Provide the [X, Y] coordinate of the cell's center where the given text is located.  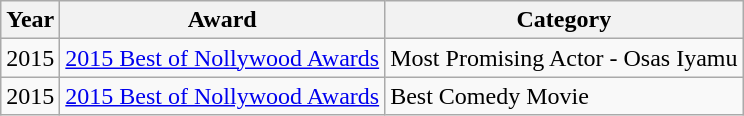
Most Promising Actor - Osas Iyamu [564, 58]
Year [30, 20]
Best Comedy Movie [564, 96]
Category [564, 20]
Award [222, 20]
